Detect which cell encompasses the target text, then output its (x, y) center coordinate. 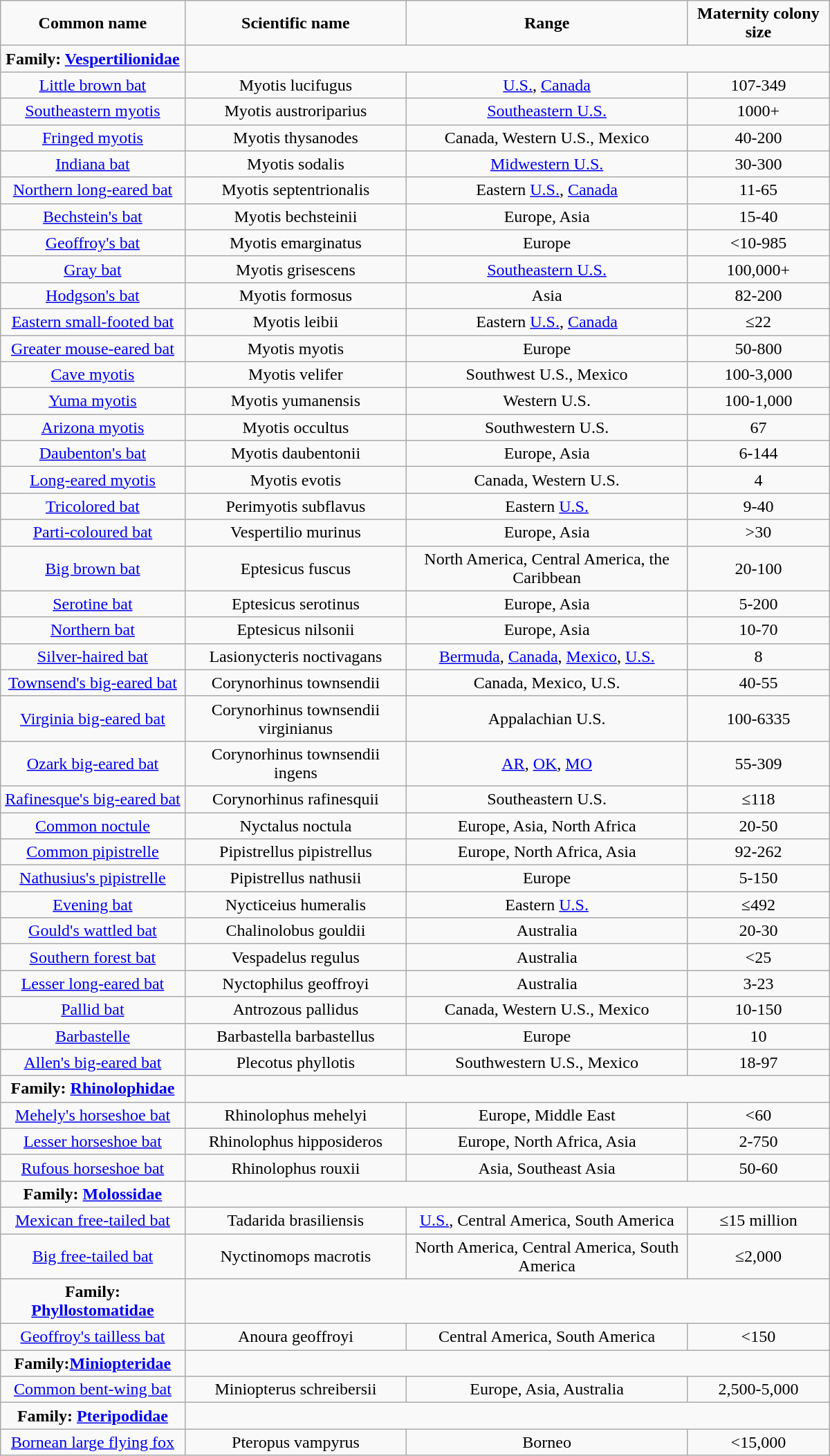
Asia (547, 295)
Perimyotis subflavus (296, 506)
Family: Phyllostomatidae (93, 1302)
Myotis septentrionalis (296, 190)
Common pipistrelle (93, 852)
Nyctinomops macrotis (296, 1256)
Central America, South America (547, 1337)
67 (759, 427)
18-97 (759, 1062)
Myotis austroriparius (296, 111)
<150 (759, 1337)
Rhinolophus mehelyi (296, 1115)
Little brown bat (93, 85)
Townsend's big-eared bat (93, 683)
Midwestern U.S. (547, 164)
Asia, Southeast Asia (547, 1168)
Nyctophilus geoffroyi (296, 984)
Vespertilio murinus (296, 533)
Myotis daubentonii (296, 454)
20-100 (759, 569)
Serotine bat (93, 604)
Lasionycteris noctivagans (296, 656)
50-60 (759, 1168)
40-55 (759, 683)
Allen's big-eared bat (93, 1062)
Myotis occultus (296, 427)
>30 (759, 533)
20-30 (759, 931)
Tadarida brasiliensis (296, 1220)
Anoura geoffroyi (296, 1337)
<15,000 (759, 1442)
Myotis grisescens (296, 269)
Rafinesque's big-eared bat (93, 799)
Myotis thysanodes (296, 138)
8 (759, 656)
Ozark big-eared bat (93, 764)
Family: Vespertilionidae (93, 59)
Corynorhinus townsendii ingens (296, 764)
Family: Molossidae (93, 1194)
Geoffroy's bat (93, 243)
Southeastern myotis (93, 111)
Western U.S. (547, 401)
Pipistrellus pipistrellus (296, 852)
Pipistrellus nathusii (296, 878)
<10-985 (759, 243)
3-23 (759, 984)
≤22 (759, 322)
Europe, Middle East (547, 1115)
100,000+ (759, 269)
Myotis formosus (296, 295)
Rufous horseshoe bat (93, 1168)
Fringed myotis (93, 138)
North America, Central America, South America (547, 1256)
U.S., Canada (547, 85)
Long-eared myotis (93, 480)
100-1,000 (759, 401)
82-200 (759, 295)
<25 (759, 957)
Daubenton's bat (93, 454)
10-70 (759, 630)
Nyctalus noctula (296, 825)
Chalinolobus gouldii (296, 931)
Common bent-wing bat (93, 1390)
10 (759, 1036)
50-800 (759, 348)
Big free-tailed bat (93, 1256)
Southwest U.S., Mexico (547, 375)
40-200 (759, 138)
Myotis myotis (296, 348)
Pteropus vampyrus (296, 1442)
≤118 (759, 799)
Mexican free-tailed bat (93, 1220)
North America, Central America, the Caribbean (547, 569)
Corynorhinus townsendii (296, 683)
10-150 (759, 1010)
Cave myotis (93, 375)
Yuma myotis (93, 401)
AR, OK, MO (547, 764)
5-200 (759, 604)
Southern forest bat (93, 957)
Myotis emarginatus (296, 243)
Gray bat (93, 269)
Rhinolophus hipposideros (296, 1141)
107-349 (759, 85)
Indiana bat (93, 164)
11-65 (759, 190)
2,500-5,000 (759, 1390)
Lesser long-eared bat (93, 984)
Europe, Asia, Australia (547, 1390)
Southwestern U.S. (547, 427)
4 (759, 480)
Scientific name (296, 24)
Range (547, 24)
Antrozous pallidus (296, 1010)
Myotis lucifugus (296, 85)
Northern long-eared bat (93, 190)
Bechstein's bat (93, 216)
Pallid bat (93, 1010)
Myotis sodalis (296, 164)
Silver-haired bat (93, 656)
Geoffroy's tailless bat (93, 1337)
Barbastella barbastellus (296, 1036)
Barbastelle (93, 1036)
Myotis evotis (296, 480)
Borneo (547, 1442)
Myotis yumanensis (296, 401)
Gould's wattled bat (93, 931)
6-144 (759, 454)
Tricolored bat (93, 506)
Greater mouse-eared bat (93, 348)
Eptesicus fuscus (296, 569)
Southwestern U.S., Mexico (547, 1062)
<60 (759, 1115)
Arizona myotis (93, 427)
Eptesicus nilsonii (296, 630)
Nathusius's pipistrelle (93, 878)
Europe, Asia, North Africa (547, 825)
U.S., Central America, South America (547, 1220)
Plecotus phyllotis (296, 1062)
Appalachian U.S. (547, 718)
30-300 (759, 164)
Common noctule (93, 825)
Miniopterus schreibersii (296, 1390)
Parti-coloured bat (93, 533)
Eptesicus serotinus (296, 604)
Hodgson's bat (93, 295)
Myotis leibii (296, 322)
Canada, Mexico, U.S. (547, 683)
5-150 (759, 878)
≤2,000 (759, 1256)
Bermuda, Canada, Mexico, U.S. (547, 656)
Family:Miniopteridae (93, 1363)
100-6335 (759, 718)
2-750 (759, 1141)
1000+ (759, 111)
≤492 (759, 905)
Northern bat (93, 630)
Nycticeius humeralis (296, 905)
Myotis velifer (296, 375)
Rhinolophus rouxii (296, 1168)
Big brown bat (93, 569)
Mehely's horseshoe bat (93, 1115)
100-3,000 (759, 375)
Common name (93, 24)
Canada, Western U.S. (547, 480)
15-40 (759, 216)
Vespadelus regulus (296, 957)
Maternity colony size (759, 24)
Bornean large flying fox (93, 1442)
Evening bat (93, 905)
Corynorhinus townsendii virginianus (296, 718)
Corynorhinus rafinesquii (296, 799)
92-262 (759, 852)
55-309 (759, 764)
Myotis bechsteinii (296, 216)
Family: Pteripodidae (93, 1416)
20-50 (759, 825)
9-40 (759, 506)
Eastern small-footed bat (93, 322)
≤15 million (759, 1220)
Family: Rhinolophidae (93, 1089)
Lesser horseshoe bat (93, 1141)
Virginia big-eared bat (93, 718)
